Scan for the cell matching the given text and deliver its [X, Y] coordinate at center. 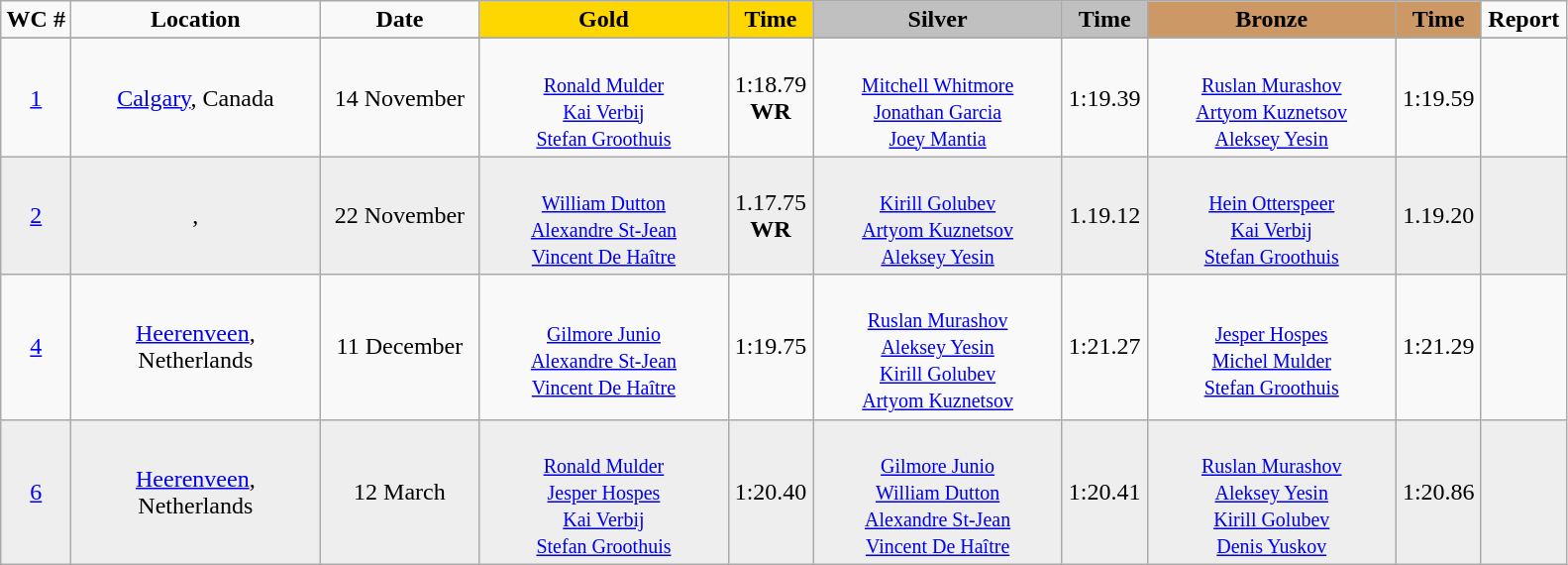
1:21.29 [1438, 347]
Ronald MulderKai VerbijStefan Groothuis [604, 97]
Hein OtterspeerKai VerbijStefan Groothuis [1272, 216]
Bronze [1272, 20]
1.17.75WR [771, 216]
Silver [937, 20]
6 [36, 492]
4 [36, 347]
Mitchell WhitmoreJonathan GarciaJoey Mantia [937, 97]
11 December [400, 347]
1 [36, 97]
1:20.86 [1438, 492]
Ruslan MurashovArtyom KuznetsovAleksey Yesin [1272, 97]
Ronald MulderJesper HospesKai VerbijStefan Groothuis [604, 492]
Location [196, 20]
14 November [400, 97]
1:20.40 [771, 492]
Ruslan MurashovAleksey YesinKirill GolubevDenis Yuskov [1272, 492]
1:19.75 [771, 347]
, [196, 216]
1:19.59 [1438, 97]
WC # [36, 20]
Ruslan MurashovAleksey YesinKirill GolubevArtyom Kuznetsov [937, 347]
1.19.20 [1438, 216]
Gilmore JunioWilliam DuttonAlexandre St-JeanVincent De Haître [937, 492]
Report [1523, 20]
Date [400, 20]
1:18.79WR [771, 97]
1:19.39 [1104, 97]
1:21.27 [1104, 347]
Jesper HospesMichel MulderStefan Groothuis [1272, 347]
2 [36, 216]
Kirill GolubevArtyom KuznetsovAleksey Yesin [937, 216]
22 November [400, 216]
Gilmore JunioAlexandre St-JeanVincent De Haître [604, 347]
1:20.41 [1104, 492]
1.19.12 [1104, 216]
Calgary, Canada [196, 97]
Gold [604, 20]
12 March [400, 492]
William DuttonAlexandre St-JeanVincent De Haître [604, 216]
